Pinpoint the cell where the given text exists, returning its (X, Y) midpoint coordinate. 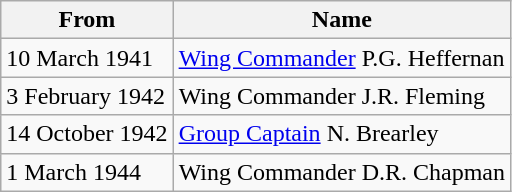
From (87, 20)
Wing Commander J.R. Fleming (342, 96)
3 February 1942 (87, 96)
10 March 1941 (87, 58)
Wing Commander P.G. Heffernan (342, 58)
14 October 1942 (87, 134)
Wing Commander D.R. Chapman (342, 172)
1 March 1944 (87, 172)
Group Captain N. Brearley (342, 134)
Name (342, 20)
